Output the (x, y) coordinate of the center of the cell containing the given text.  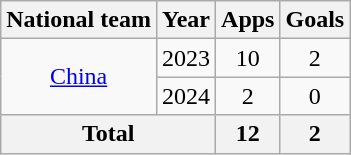
12 (248, 134)
2023 (186, 58)
10 (248, 58)
Year (186, 20)
Total (108, 134)
China (79, 77)
0 (315, 96)
National team (79, 20)
Goals (315, 20)
2024 (186, 96)
Apps (248, 20)
